Pinpoint the cell where the given text exists, returning its (x, y) midpoint coordinate. 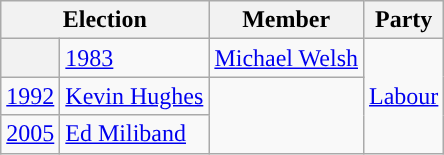
Party (404, 20)
Michael Welsh (286, 58)
Kevin Hughes (134, 96)
Member (286, 20)
Election (105, 20)
1992 (30, 96)
Labour (404, 96)
1983 (134, 58)
Ed Miliband (134, 134)
2005 (30, 134)
